For the text-containing cell, return its midpoint in (x, y) coordinate format. 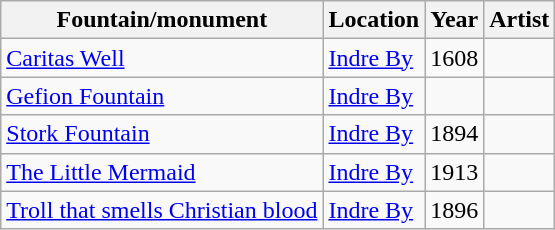
Caritas Well (162, 58)
1896 (454, 210)
Stork Fountain (162, 134)
Location (374, 20)
Gefion Fountain (162, 96)
1913 (454, 172)
1608 (454, 58)
Year (454, 20)
Troll that smells Christian blood (162, 210)
Artist (520, 20)
1894 (454, 134)
Fountain/monument (162, 20)
The Little Mermaid (162, 172)
